Provide the (x, y) coordinate of the cell's center where the given text is located.  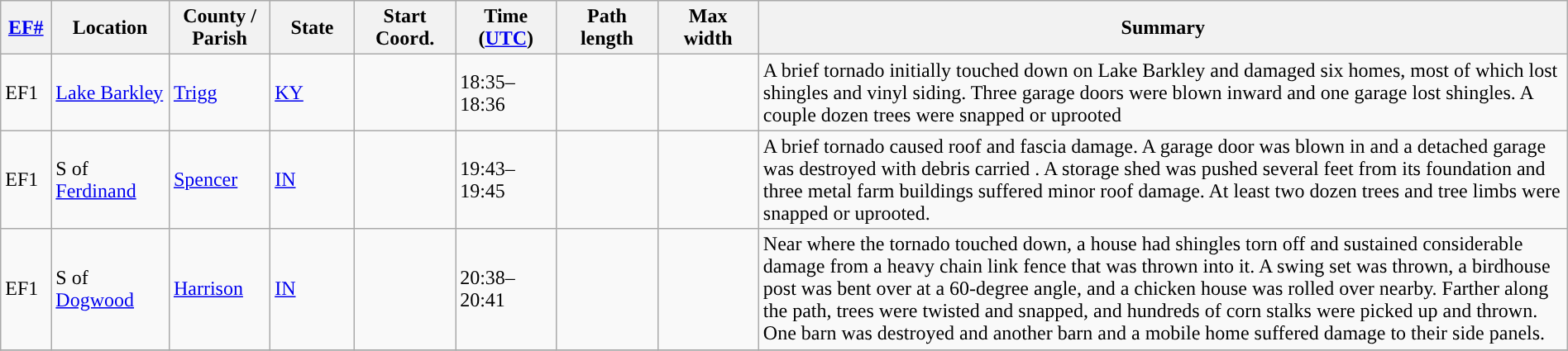
Path length (607, 28)
Summary (1163, 28)
Start Coord. (404, 28)
S of Ferdinand (111, 180)
Harrison (219, 289)
Spencer (219, 180)
Max width (708, 28)
Time (UTC) (506, 28)
County / Parish (219, 28)
18:35–18:36 (506, 92)
Location (111, 28)
State (313, 28)
KY (313, 92)
19:43–19:45 (506, 180)
20:38–20:41 (506, 289)
S of Dogwood (111, 289)
Trigg (219, 92)
Lake Barkley (111, 92)
EF# (26, 28)
